Identify which cell holds the provided text, then report its (X, Y) central coordinate. 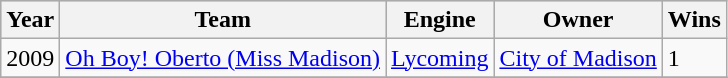
1 (694, 58)
Team (223, 20)
Engine (440, 20)
2009 (30, 58)
Owner (578, 20)
Oh Boy! Oberto (Miss Madison) (223, 58)
Lycoming (440, 58)
City of Madison (578, 58)
Year (30, 20)
Wins (694, 20)
